Output the [x, y] coordinate of the center of the cell containing the given text.  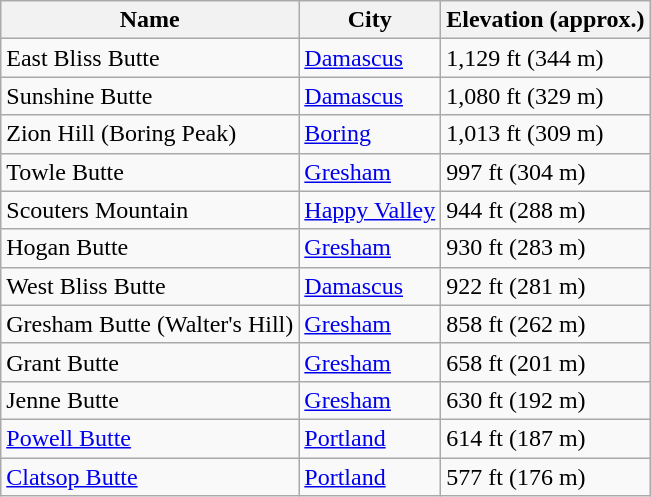
944 ft (288 m) [546, 210]
West Bliss Butte [150, 286]
Towle Butte [150, 172]
1,080 ft (329 m) [546, 96]
Grant Butte [150, 362]
Sunshine Butte [150, 96]
Powell Butte [150, 438]
858 ft (262 m) [546, 324]
997 ft (304 m) [546, 172]
Boring [370, 134]
614 ft (187 m) [546, 438]
1,013 ft (309 m) [546, 134]
East Bliss Butte [150, 58]
Zion Hill (Boring Peak) [150, 134]
Clatsop Butte [150, 477]
922 ft (281 m) [546, 286]
1,129 ft (344 m) [546, 58]
658 ft (201 m) [546, 362]
Name [150, 20]
Happy Valley [370, 210]
630 ft (192 m) [546, 400]
577 ft (176 m) [546, 477]
Scouters Mountain [150, 210]
930 ft (283 m) [546, 248]
City [370, 20]
Hogan Butte [150, 248]
Jenne Butte [150, 400]
Gresham Butte (Walter's Hill) [150, 324]
Elevation (approx.) [546, 20]
